For the text-containing cell, return its midpoint in [x, y] coordinate format. 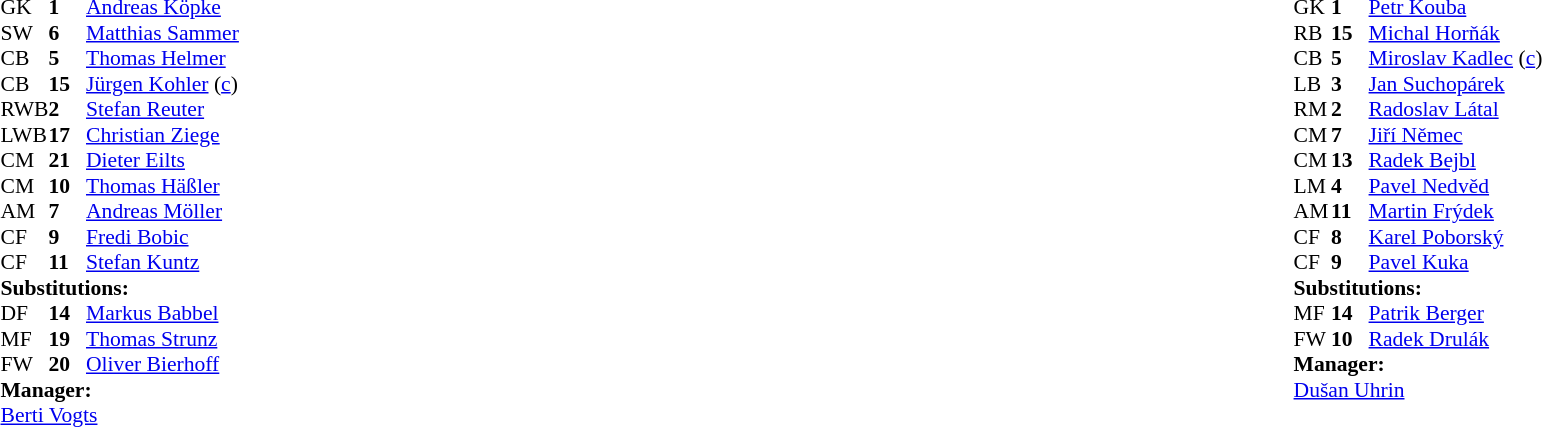
Thomas Häßler [162, 186]
Christian Ziege [162, 135]
RWB [24, 109]
17 [67, 135]
13 [1350, 161]
SW [24, 33]
RB [1313, 33]
6 [67, 33]
LM [1313, 186]
Matthias Sammer [162, 33]
Manager: [119, 390]
LB [1313, 84]
19 [67, 339]
3 [1350, 84]
Thomas Strunz [162, 339]
RM [1313, 109]
Jürgen Kohler (c) [162, 84]
Substitutions: [119, 288]
Andreas Möller [162, 211]
21 [67, 161]
Stefan Kuntz [162, 263]
Thomas Helmer [162, 59]
Stefan Reuter [162, 109]
Dieter Eilts [162, 161]
20 [67, 365]
LWB [24, 135]
Fredi Bobic [162, 237]
4 [1350, 186]
Markus Babbel [162, 313]
8 [1350, 237]
Oliver Bierhoff [162, 365]
DF [24, 313]
